Locate the cell with the specified text and output its (X, Y) center coordinate. 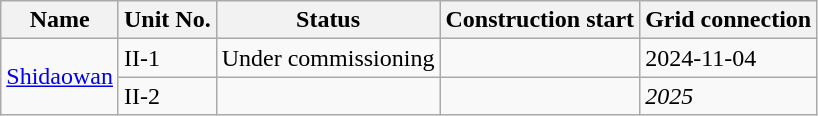
Status (328, 20)
II-2 (167, 96)
Shidaowan (60, 77)
Construction start (540, 20)
Under commissioning (328, 58)
2025 (728, 96)
II-1 (167, 58)
2024-11-04 (728, 58)
Grid connection (728, 20)
Name (60, 20)
Unit No. (167, 20)
